Determine the [x, y] coordinate at the center of the cell enclosing the given text.  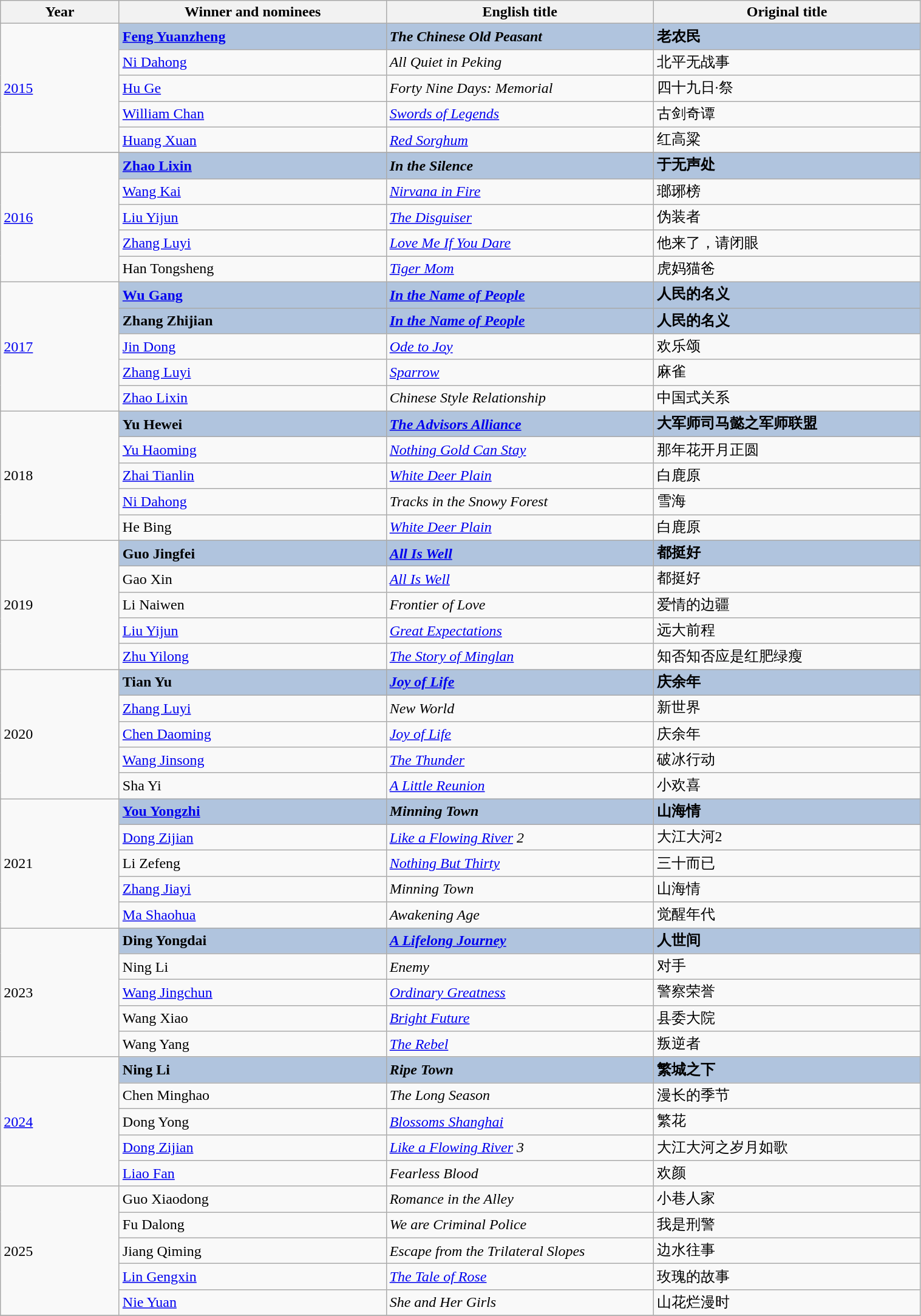
2023 [60, 992]
Red Sorghum [520, 140]
Sparrow [520, 373]
Li Naiwen [253, 605]
Li Zefeng [253, 863]
Tracks in the Snowy Forest [520, 501]
小巷人家 [787, 1199]
Ding Yongdai [253, 941]
The Disguiser [520, 217]
The Tale of Rose [520, 1277]
Love Me If You Dare [520, 243]
人世间 [787, 941]
中国式关系 [787, 398]
Feng Yuanzheng [253, 36]
Like a Flowing River 2 [520, 838]
A Little Reunion [520, 785]
觉醒年代 [787, 915]
县委大院 [787, 1019]
Ma Shaohua [253, 915]
麻雀 [787, 373]
繁花 [787, 1122]
We are Criminal Police [520, 1225]
警察荣誉 [787, 993]
Jin Dong [253, 347]
于无声处 [787, 166]
Guo Xiaodong [253, 1199]
那年花开月正圆 [787, 450]
我是刑警 [787, 1225]
Nirvana in Fire [520, 192]
Gao Xin [253, 579]
Wu Gang [253, 295]
Wang Kai [253, 192]
Zhu Yilong [253, 657]
2016 [60, 217]
Huang Xuan [253, 140]
Chinese Style Relationship [520, 398]
山花烂漫时 [787, 1303]
All Quiet in Peking [520, 62]
The Rebel [520, 1044]
Han Tongsheng [253, 270]
2019 [60, 605]
Awakening Age [520, 915]
Enemy [520, 966]
雪海 [787, 501]
New World [520, 708]
Blossoms Shanghai [520, 1122]
Guo Jingfei [253, 554]
Original title [787, 12]
Yu Hewei [253, 424]
2025 [60, 1250]
边水往事 [787, 1250]
大军师司马懿之军师联盟 [787, 424]
Year [60, 12]
Swords of Legends [520, 114]
Wang Yang [253, 1044]
Dong Yong [253, 1122]
玫瑰的故事 [787, 1277]
古剑奇谭 [787, 114]
Nothing Gold Can Stay [520, 450]
Zhai Tianlin [253, 476]
三十而已 [787, 863]
叛逆者 [787, 1044]
北平无战事 [787, 62]
爱情的边疆 [787, 605]
Escape from the Trilateral Slopes [520, 1250]
Jiang Qiming [253, 1250]
Winner and nominees [253, 12]
繁城之下 [787, 1070]
Tian Yu [253, 682]
Nothing But Thirty [520, 863]
Like a Flowing River 3 [520, 1147]
Hu Ge [253, 89]
2024 [60, 1122]
Bright Future [520, 1019]
瑯琊榜 [787, 192]
大江大河2 [787, 838]
The Thunder [520, 760]
English title [520, 12]
The Long Season [520, 1096]
欢颜 [787, 1174]
漫长的季节 [787, 1096]
知否知否应是红肥绿瘦 [787, 657]
对手 [787, 966]
新世界 [787, 708]
Wang Xiao [253, 1019]
2017 [60, 346]
2015 [60, 89]
小欢喜 [787, 785]
Ordinary Greatness [520, 993]
Sha Yi [253, 785]
Wang Jinsong [253, 760]
Wang Jingchun [253, 993]
Zhang Jiayi [253, 889]
You Yongzhi [253, 812]
红高粱 [787, 140]
四十九日·祭 [787, 89]
2021 [60, 863]
Romance in the Alley [520, 1199]
She and Her Girls [520, 1303]
In the Silence [520, 166]
The Chinese Old Peasant [520, 36]
Frontier of Love [520, 605]
The Advisors Alliance [520, 424]
Liao Fan [253, 1174]
大江大河之岁月如歌 [787, 1147]
William Chan [253, 114]
Great Expectations [520, 631]
老农民 [787, 36]
远大前程 [787, 631]
2020 [60, 734]
Nie Yuan [253, 1303]
Ode to Joy [520, 347]
2018 [60, 476]
Chen Daoming [253, 734]
Forty Nine Days: Memorial [520, 89]
欢乐颂 [787, 347]
A Lifelong Journey [520, 941]
He Bing [253, 528]
Fu Dalong [253, 1225]
Fearless Blood [520, 1174]
Yu Haoming [253, 450]
The Story of Minglan [520, 657]
Zhang Zhijian [253, 321]
破冰行动 [787, 760]
他来了，请闭眼 [787, 243]
Chen Minghao [253, 1096]
虎妈猫爸 [787, 270]
伪装者 [787, 217]
Ripe Town [520, 1070]
Lin Gengxin [253, 1277]
Tiger Mom [520, 270]
